Locate the cell with the specified text and output its [x, y] center coordinate. 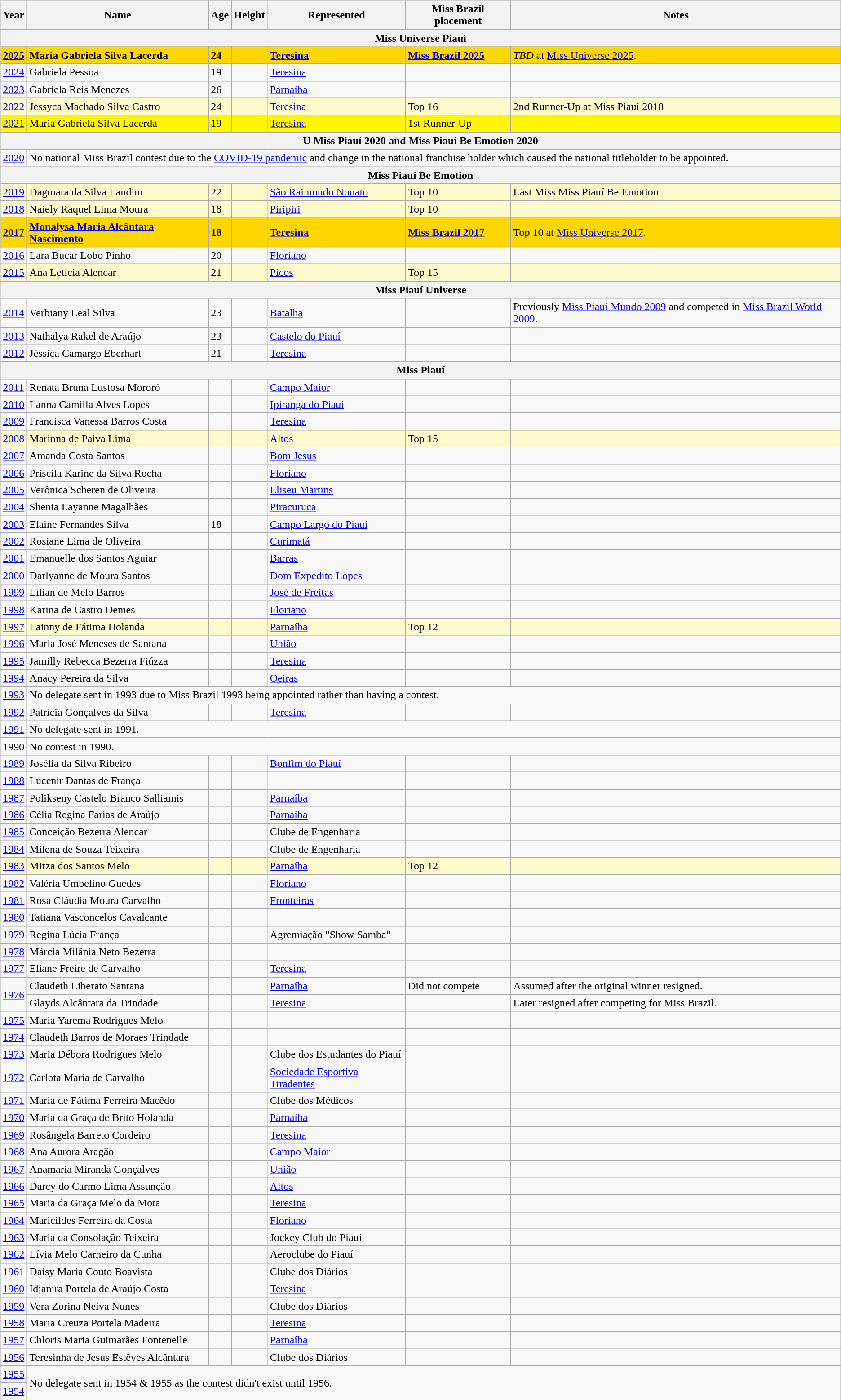
1994 [13, 678]
Later resigned after competing for Miss Brazil. [676, 1003]
1968 [13, 1152]
2005 [13, 490]
Gabriela Reis Menezes [118, 89]
1960 [13, 1289]
1988 [13, 780]
1997 [13, 627]
2023 [13, 89]
Maria Yarema Rodrigues Melo [118, 1020]
Naiely Raquel Lima Moura [118, 209]
Claudeth Liberato Santana [118, 986]
1987 [13, 797]
Renata Bruna Lustosa Mororó [118, 387]
Maria Débora Rodrigues Melo [118, 1054]
Assumed after the original winner resigned. [676, 986]
Miss Piauí [420, 370]
Miss Universe Piauí [420, 38]
2010 [13, 404]
1999 [13, 593]
Elaine Fernandes Silva [118, 524]
20 [220, 256]
Josélia da Silva Ribeiro [118, 763]
Batalha [336, 313]
2017 [13, 232]
26 [220, 89]
Fronteiras [336, 900]
Jockey Club do Piauí [336, 1237]
TBD at Miss Universe 2025. [676, 55]
Anacy Pereira da Silva [118, 678]
2021 [13, 124]
Eliseu Martins [336, 490]
Maria José Meneses de Santana [118, 644]
Glayds Alcântara da Trindade [118, 1003]
Represented [336, 15]
Jéssica Camargo Eberhart [118, 353]
Célia Regina Farias de Araújo [118, 815]
Miss Brazil placement [458, 15]
Chloris Maria Guimarães Fontenelle [118, 1340]
2008 [13, 439]
Picos [336, 273]
José de Freitas [336, 593]
Year [13, 15]
Agremiação "Show Samba" [336, 935]
Dom Expedito Lopes [336, 576]
Nathalya Rakel de Araújo [118, 336]
Priscila Karine da Silva Rocha [118, 473]
Eliane Freire de Carvalho [118, 969]
1967 [13, 1169]
1955 [13, 1374]
Top 10 at Miss Universe 2017. [676, 232]
1959 [13, 1306]
2015 [13, 273]
1961 [13, 1272]
1972 [13, 1077]
Milena de Souza Teixeira [118, 849]
2022 [13, 106]
Height [249, 15]
Barras [336, 558]
Curimatá [336, 541]
Campo Largo do Piauí [336, 524]
Maria da Graça de Brito Holanda [118, 1118]
Tatiana Vasconcelos Cavalcante [118, 917]
Miss Brazil 2025 [458, 55]
1966 [13, 1186]
1981 [13, 900]
Teresinha de Jesus Estêves Alcântara [118, 1357]
Lílian de Melo Barros [118, 593]
Lucenir Dantas de França [118, 780]
2019 [13, 192]
Dagmara da Silva Landim [118, 192]
1993 [13, 695]
Idjanira Portela de Araújo Costa [118, 1289]
Lainny de Fátima Holanda [118, 627]
Vera Zorina Neiva Nunes [118, 1306]
1964 [13, 1220]
Castelo do Piauí [336, 336]
Notes [676, 15]
1969 [13, 1135]
Francisca Vanessa Barros Costa [118, 421]
2006 [13, 473]
Rosa Cláudia Moura Carvalho [118, 900]
1973 [13, 1054]
Amanda Costa Santos [118, 456]
2024 [13, 72]
2000 [13, 576]
1975 [13, 1020]
1986 [13, 815]
Monalysa Maria Alcântara Nascimento [118, 232]
Bonfim do Piauí [336, 763]
Darlyanne de Moura Santos [118, 576]
Ana Aurora Aragão [118, 1152]
Maria de Fátima Ferreira Macêdo [118, 1101]
2004 [13, 507]
1974 [13, 1037]
Patrícia Gonçalves da Silva [118, 712]
U Miss Piauí 2020 and Miss Piauí Be Emotion 2020 [420, 141]
Conceição Bezerra Alencar [118, 832]
1984 [13, 849]
Did not compete [458, 986]
1954 [13, 1391]
1992 [13, 712]
Carlota Maria de Carvalho [118, 1077]
Age [220, 15]
22 [220, 192]
1982 [13, 883]
1979 [13, 935]
1st Runner-Up [458, 124]
1991 [13, 729]
2011 [13, 387]
Piripiri [336, 209]
No contest in 1990. [434, 746]
Karina de Castro Demes [118, 610]
2003 [13, 524]
No delegate sent in 1993 due to Miss Brazil 1993 being appointed rather than having a contest. [434, 695]
Maria da Consolação Teixeira [118, 1237]
2002 [13, 541]
1977 [13, 969]
Gabriela Pessoa [118, 72]
1958 [13, 1323]
1983 [13, 866]
1995 [13, 661]
São Raimundo Nonato [336, 192]
1963 [13, 1237]
Márcia Milânia Neto Bezerra [118, 952]
1998 [13, 610]
Previously Miss Piauí Mundo 2009 and competed in Miss Brazil World 2009. [676, 313]
1957 [13, 1340]
Mirza dos Santos Melo [118, 866]
Top 16 [458, 106]
No delegate sent in 1991. [434, 729]
Anamaria Miranda Gonçalves [118, 1169]
Bom Jesus [336, 456]
Aeroclube do Piauí [336, 1254]
Marinna de Paiva Lima [118, 439]
1956 [13, 1357]
Piracuruca [336, 507]
Name [118, 15]
Jessyca Machado Silva Castro [118, 106]
2016 [13, 256]
Jamilly Rebecca Bezerra Fiúzza [118, 661]
2013 [13, 336]
1989 [13, 763]
1962 [13, 1254]
2nd Runner-Up at Miss Piauí 2018 [676, 106]
1996 [13, 644]
2012 [13, 353]
2009 [13, 421]
2018 [13, 209]
Rosângela Barreto Cordeiro [118, 1135]
Clube dos Estudantes do Piauí [336, 1054]
2014 [13, 313]
Emanuelle dos Santos Aguiar [118, 558]
Lívia Melo Carneiro da Cunha [118, 1254]
1980 [13, 917]
Valéria Umbelino Guedes [118, 883]
Maria Creuza Portela Madeira [118, 1323]
2007 [13, 456]
Rosiane Lima de Oliveira [118, 541]
2020 [13, 158]
Miss Brazil 2017 [458, 232]
1990 [13, 746]
Daisy Maria Couto Boavista [118, 1272]
2025 [13, 55]
Clube dos Médicos [336, 1101]
Maria da Graça Melo da Mota [118, 1203]
Regina Lúcia França [118, 935]
Verônica Scheren de Oliveira [118, 490]
Last Miss Miss Piauí Be Emotion [676, 192]
Claudeth Barros de Moraes Trindade [118, 1037]
Lara Bucar Lobo Pinho [118, 256]
Miss Piauí Universe [420, 290]
Ipiranga do Piauí [336, 404]
Ana Letícia Alencar [118, 273]
1976 [13, 994]
Lanna Camilla Alves Lopes [118, 404]
Oeiras [336, 678]
1971 [13, 1101]
1965 [13, 1203]
1970 [13, 1118]
Maricildes Ferreira da Costa [118, 1220]
Shenia Layanne Magalhães [118, 507]
Miss Piauí Be Emotion [420, 175]
No delegate sent in 1954 & 1955 as the contest didn't exist until 1956. [434, 1383]
1985 [13, 832]
2001 [13, 558]
Verbiany Leal Silva [118, 313]
Darcy do Carmo Lima Assunção [118, 1186]
1978 [13, 952]
Polikseny Castelo Branco Salliamis [118, 797]
Sociedade Esportiva Tiradentes [336, 1077]
